Pinpoint the cell where the given text exists, returning its [X, Y] midpoint coordinate. 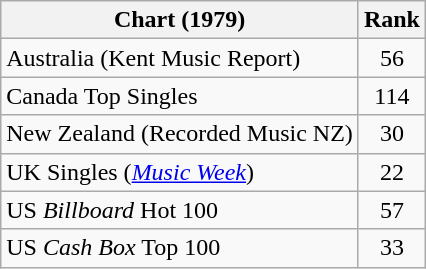
114 [392, 96]
57 [392, 210]
Rank [392, 20]
Canada Top Singles [180, 96]
Chart (1979) [180, 20]
56 [392, 58]
33 [392, 248]
22 [392, 172]
30 [392, 134]
US Billboard Hot 100 [180, 210]
US Cash Box Top 100 [180, 248]
UK Singles (Music Week) [180, 172]
New Zealand (Recorded Music NZ) [180, 134]
Australia (Kent Music Report) [180, 58]
